Pinpoint the cell where the given text exists, returning its (x, y) midpoint coordinate. 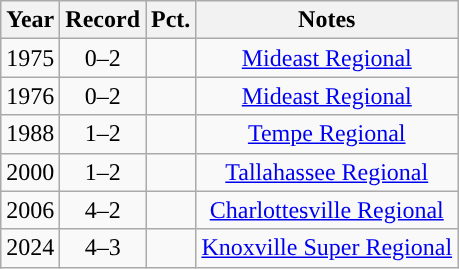
Charlottesville Regional (327, 210)
2006 (30, 210)
Tempe Regional (327, 134)
Knoxville Super Regional (327, 248)
Tallahassee Regional (327, 172)
1975 (30, 58)
Notes (327, 20)
Year (30, 20)
1988 (30, 134)
Pct. (171, 20)
4–2 (103, 210)
2024 (30, 248)
Record (103, 20)
4–3 (103, 248)
1976 (30, 96)
2000 (30, 172)
